From the cell containing the given text, extract its center point as (x, y) coordinate. 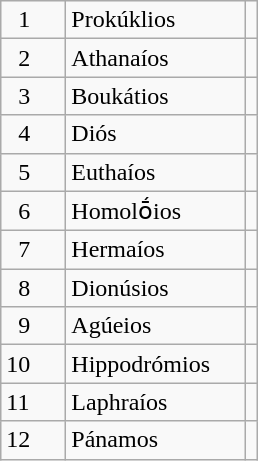
Euthaíos (156, 172)
Agúeios (156, 326)
5 (34, 172)
6 (34, 211)
10 (34, 364)
Boukátios (156, 96)
Prokúklios (156, 20)
Homolṓios (156, 211)
Hippodrómios (156, 364)
Pánamos (156, 440)
8 (34, 288)
2 (34, 58)
4 (34, 134)
9 (34, 326)
Diós (156, 134)
Laphraíos (156, 402)
3 (34, 96)
Athanaíos (156, 58)
12 (34, 440)
Hermaíos (156, 250)
Dionúsios (156, 288)
11 (34, 402)
1 (34, 20)
7 (34, 250)
